For the text-containing cell, return its midpoint in (X, Y) coordinate format. 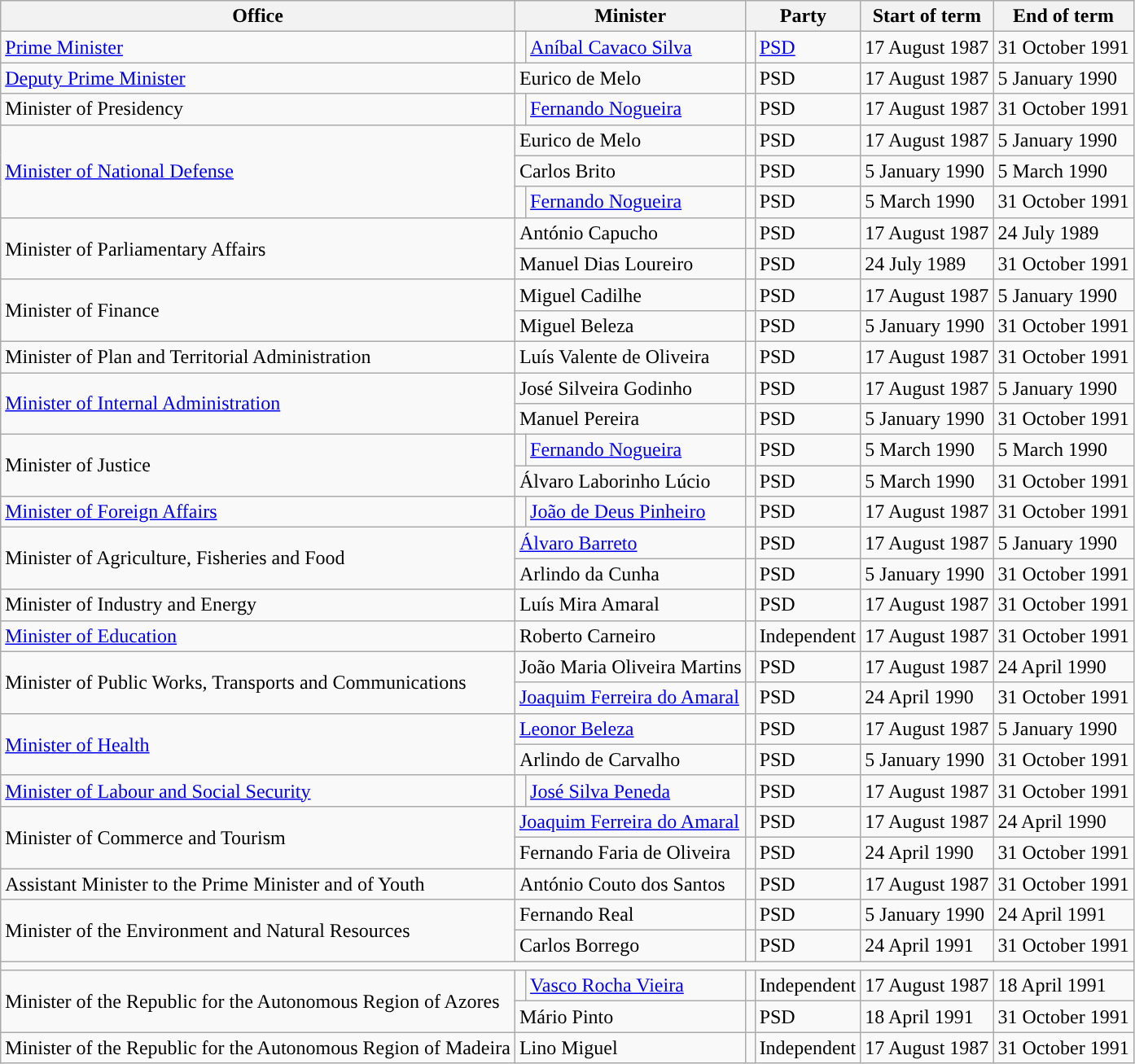
António Capucho (630, 233)
António Couto dos Santos (630, 883)
Carlos Borrego (630, 946)
Lino Miguel (630, 1048)
Roberto Carneiro (630, 636)
Vasco Rocha Vieira (636, 986)
Assistant Minister to the Prime Minister and of Youth (258, 883)
Minister of Plan and Territorial Administration (258, 357)
Minister of Parliamentary Affairs (258, 248)
Álvaro Barreto (630, 543)
Minister of Industry and Energy (258, 605)
Luís Mira Amaral (630, 605)
Minister of National Defense (258, 171)
Minister (630, 16)
Minister of Internal Administration (258, 404)
Aníbal Cavaco Silva (636, 47)
Manuel Pereira (630, 419)
Minister of Commerce and Tourism (258, 837)
Mário Pinto (630, 1017)
Minister of Public Works, Transports and Communications (258, 682)
José Silveira Godinho (630, 388)
Minister of the Republic for the Autonomous Region of Madeira (258, 1048)
Minister of Finance (258, 310)
Minister of Education (258, 636)
Miguel Cadilhe (630, 295)
Leonor Beleza (630, 729)
Minister of Labour and Social Security (258, 790)
José Silva Peneda (636, 790)
Arlindo de Carvalho (630, 760)
End of term (1063, 16)
Minister of Justice (258, 466)
Arlindo da Cunha (630, 574)
João Maria Oliveira Martins (630, 667)
João de Deus Pinheiro (636, 512)
Álvaro Laborinho Lúcio (630, 481)
Minister of the Republic for the Autonomous Region of Azores (258, 1001)
Minister of Foreign Affairs (258, 512)
Prime Minister (258, 47)
Luís Valente de Oliveira (630, 357)
Fernando Real (630, 915)
Miguel Beleza (630, 326)
Deputy Prime Minister (258, 78)
Office (258, 16)
Minister of Agriculture, Fisheries and Food (258, 558)
Party (803, 16)
Start of term (927, 16)
Minister of the Environment and Natural Resources (258, 930)
Fernando Faria de Oliveira (630, 852)
Minister of Health (258, 744)
Manuel Dias Loureiro (630, 264)
Minister of Presidency (258, 109)
Carlos Brito (630, 171)
